Return [x, y] of the center of cell containing provided text 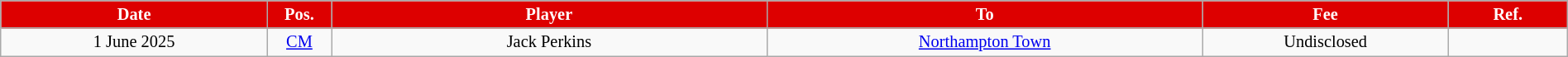
Player [549, 14]
CM [299, 42]
Undisclosed [1325, 42]
Fee [1325, 14]
To [984, 14]
Date [134, 14]
Ref. [1508, 14]
1 June 2025 [134, 42]
Pos. [299, 14]
Northampton Town [984, 42]
Jack Perkins [549, 42]
